Find where the given text appears and provide that cell's center as (X, Y) coordinate. 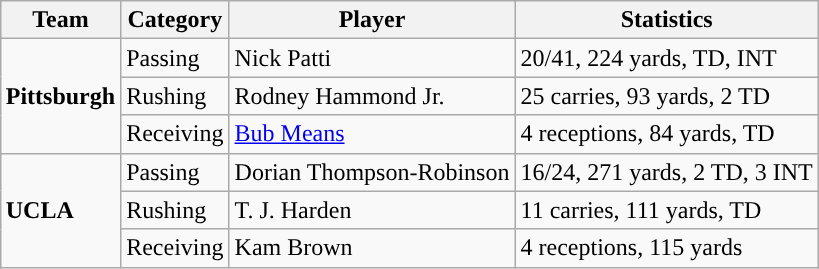
Bub Means (372, 134)
4 receptions, 84 yards, TD (666, 134)
11 carries, 111 yards, TD (666, 210)
Player (372, 20)
Dorian Thompson-Robinson (372, 172)
Nick Patti (372, 58)
T. J. Harden (372, 210)
Category (175, 20)
Pittsburgh (60, 96)
25 carries, 93 yards, 2 TD (666, 96)
4 receptions, 115 yards (666, 248)
16/24, 271 yards, 2 TD, 3 INT (666, 172)
Team (60, 20)
20/41, 224 yards, TD, INT (666, 58)
UCLA (60, 210)
Kam Brown (372, 248)
Rodney Hammond Jr. (372, 96)
Statistics (666, 20)
